Find where the given text appears and provide that cell's center as (x, y) coordinate. 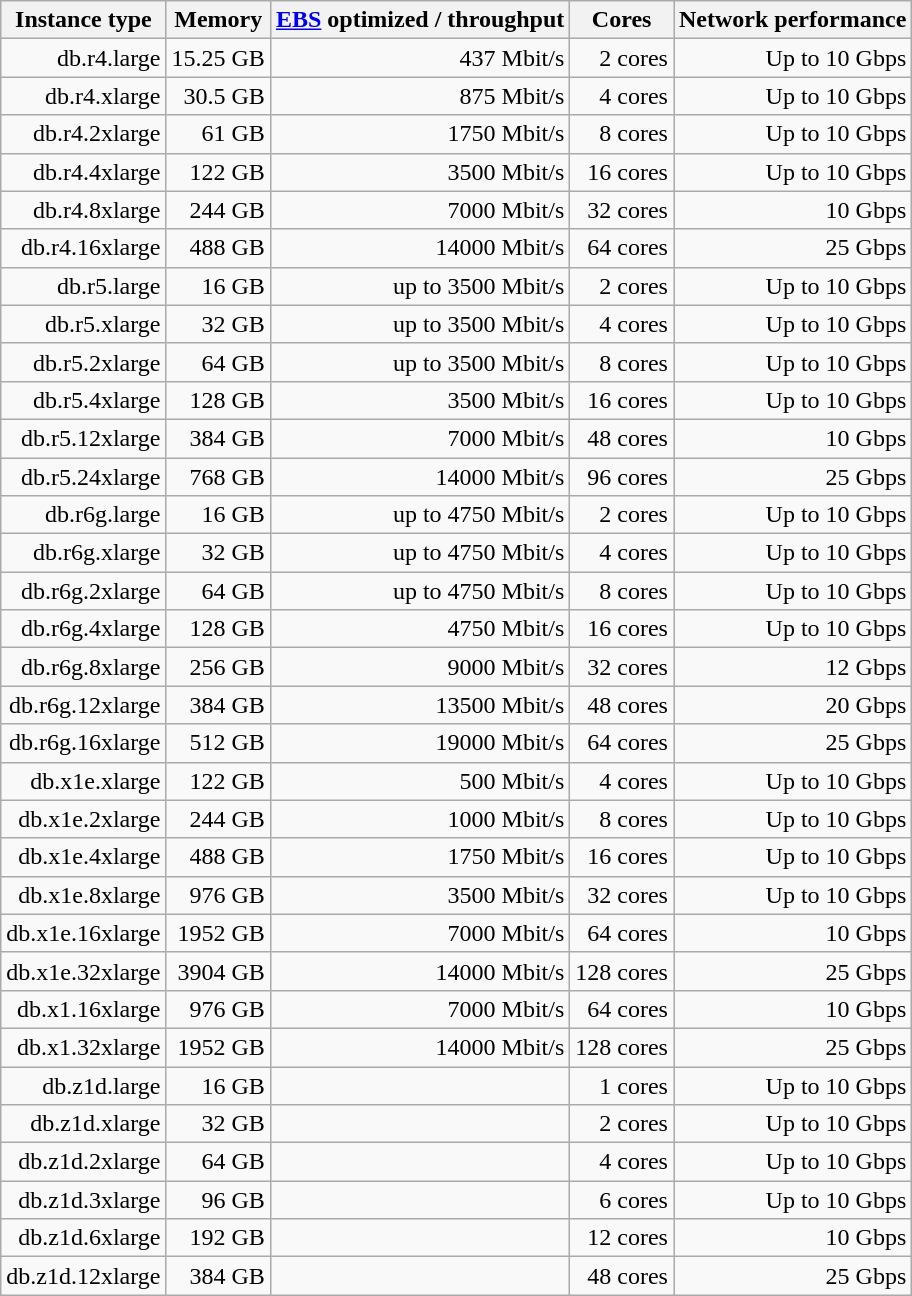
96 cores (622, 477)
20 Gbps (793, 705)
Memory (218, 20)
db.r5.xlarge (84, 324)
db.r5.12xlarge (84, 438)
db.x1e.8xlarge (84, 895)
512 GB (218, 743)
db.r4.xlarge (84, 96)
9000 Mbit/s (420, 667)
db.z1d.large (84, 1085)
db.r5.large (84, 286)
db.z1d.2xlarge (84, 1162)
db.r4.large (84, 58)
db.x1e.2xlarge (84, 819)
3904 GB (218, 971)
4750 Mbit/s (420, 629)
Instance type (84, 20)
EBS optimized / throughput (420, 20)
30.5 GB (218, 96)
db.r4.4xlarge (84, 172)
500 Mbit/s (420, 781)
db.r6g.16xlarge (84, 743)
Network performance (793, 20)
1000 Mbit/s (420, 819)
13500 Mbit/s (420, 705)
61 GB (218, 134)
437 Mbit/s (420, 58)
12 cores (622, 1238)
db.r6g.4xlarge (84, 629)
12 Gbps (793, 667)
875 Mbit/s (420, 96)
db.r5.2xlarge (84, 362)
db.x1e.32xlarge (84, 971)
db.r5.24xlarge (84, 477)
1 cores (622, 1085)
db.x1.32xlarge (84, 1047)
db.r6g.2xlarge (84, 591)
db.z1d.3xlarge (84, 1200)
db.z1d.xlarge (84, 1124)
db.r6g.8xlarge (84, 667)
db.x1e.xlarge (84, 781)
db.r5.4xlarge (84, 400)
db.r4.2xlarge (84, 134)
db.r4.8xlarge (84, 210)
db.z1d.12xlarge (84, 1276)
768 GB (218, 477)
Cores (622, 20)
19000 Mbit/s (420, 743)
96 GB (218, 1200)
db.r4.16xlarge (84, 248)
256 GB (218, 667)
db.x1.16xlarge (84, 1009)
db.x1e.16xlarge (84, 933)
db.r6g.12xlarge (84, 705)
db.r6g.large (84, 515)
15.25 GB (218, 58)
db.r6g.xlarge (84, 553)
192 GB (218, 1238)
db.x1e.4xlarge (84, 857)
db.z1d.6xlarge (84, 1238)
6 cores (622, 1200)
